Detect which cell encompasses the target text, then output its [x, y] center coordinate. 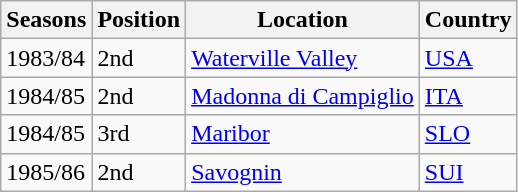
1983/84 [46, 58]
Madonna di Campiglio [303, 96]
1985/86 [46, 172]
Country [468, 20]
Maribor [303, 134]
USA [468, 58]
SUI [468, 172]
Position [139, 20]
Location [303, 20]
SLO [468, 134]
Waterville Valley [303, 58]
ITA [468, 96]
3rd [139, 134]
Savognin [303, 172]
Seasons [46, 20]
